Pinpoint the cell where the given text exists, returning its (x, y) midpoint coordinate. 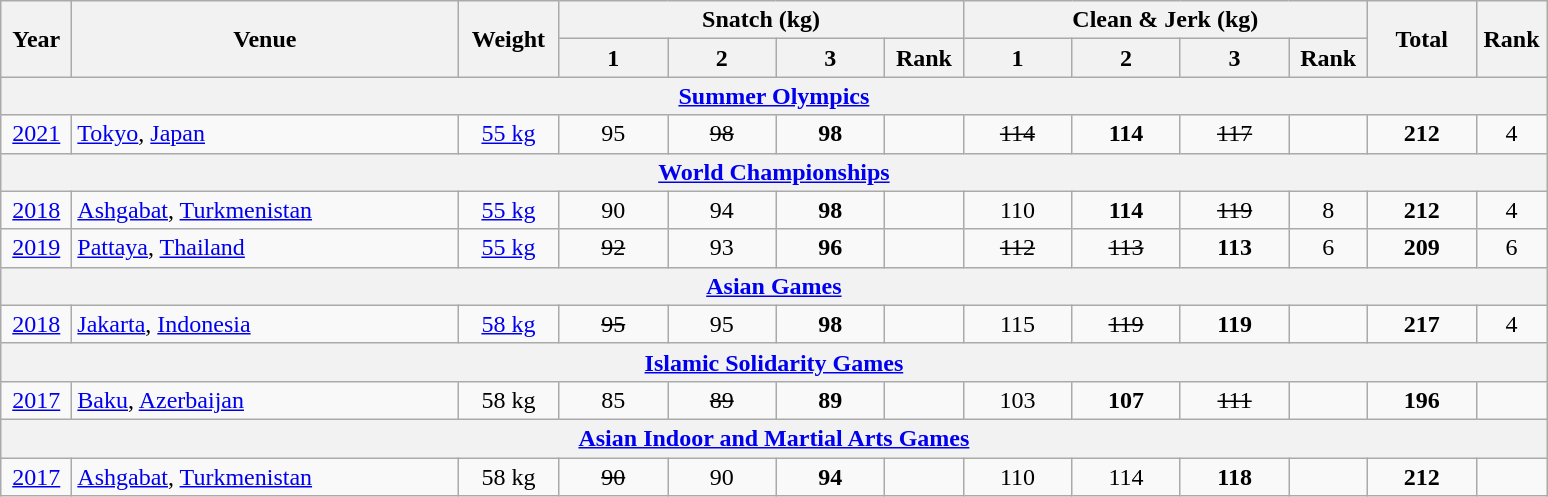
112 (1018, 248)
93 (722, 248)
Pattaya, Thailand (265, 248)
103 (1018, 400)
107 (1126, 400)
Asian Indoor and Martial Arts Games (774, 438)
85 (614, 400)
96 (830, 248)
Total (1422, 39)
115 (1018, 324)
Asian Games (774, 286)
Islamic Solidarity Games (774, 362)
8 (1328, 210)
Clean & Jerk (kg) (1165, 20)
118 (1234, 477)
Summer Olympics (774, 96)
111 (1234, 400)
Year (36, 39)
92 (614, 248)
117 (1234, 134)
2021 (36, 134)
209 (1422, 248)
2019 (36, 248)
Weight (508, 39)
World Championships (774, 172)
196 (1422, 400)
Baku, Azerbaijan (265, 400)
Snatch (kg) (761, 20)
217 (1422, 324)
Tokyo, Japan (265, 134)
Venue (265, 39)
Jakarta, Indonesia (265, 324)
